Output the (X, Y) coordinate of the center of the cell containing the given text.  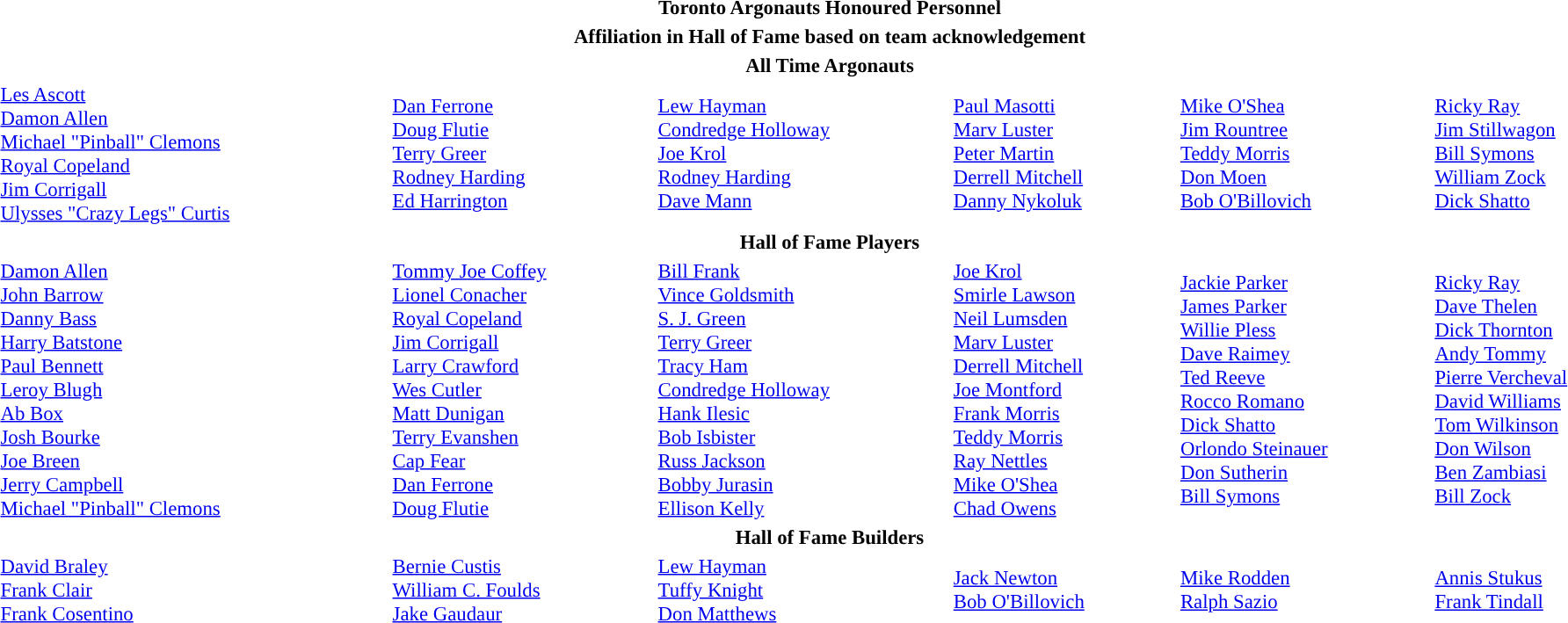
Mike O'SheaJim RountreeTeddy MorrisDon MoenBob O'Billovich (1304, 153)
Jackie ParkerJames ParkerWillie PlessDave RaimeyTed ReeveRocco RomanoDick ShattoOrlondo SteinauerDon SutherinBill Symons (1304, 389)
Lew HaymanCondredge HollowayJoe KrolRodney HardingDave Mann (803, 153)
Paul MasottiMarv LusterPeter MartinDerrell MitchellDanny Nykoluk (1063, 153)
Tommy Joe CoffeyLionel ConacherRoyal CopelandJim CorrigallLarry CrawfordWes CutlerMatt DuniganTerry EvanshenCap FearDan FerroneDoug Flutie (522, 389)
Joe KrolSmirle LawsonNeil LumsdenMarv LusterDerrell MitchellJoe MontfordFrank MorrisTeddy MorrisRay NettlesMike O'SheaChad Owens (1063, 389)
Dan FerroneDoug FlutieTerry GreerRodney HardingEd Harrington (522, 153)
Bill FrankVince GoldsmithS. J. GreenTerry GreerTracy HamCondredge HollowayHank IlesicBob IsbisterRuss JacksonBobby JurasinEllison Kelly (803, 389)
